Return (X, Y) of the center of cell containing provided text 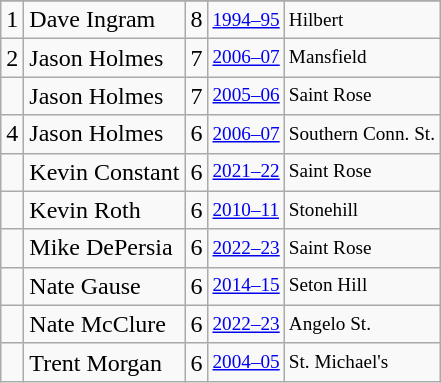
Dave Ingram (104, 20)
2004–05 (246, 362)
Mike DePersia (104, 248)
2 (12, 58)
Angelo St. (362, 324)
Nate McClure (104, 324)
Stonehill (362, 210)
Seton Hill (362, 286)
Kevin Roth (104, 210)
Kevin Constant (104, 172)
2005–06 (246, 96)
4 (12, 134)
1994–95 (246, 20)
Nate Gause (104, 286)
Southern Conn. St. (362, 134)
2021–22 (246, 172)
2010–11 (246, 210)
St. Michael's (362, 362)
Hilbert (362, 20)
Trent Morgan (104, 362)
2014–15 (246, 286)
Mansfield (362, 58)
1 (12, 20)
8 (196, 20)
